Capture the cell that displays the provided text and extract its (X, Y) central coordinate. 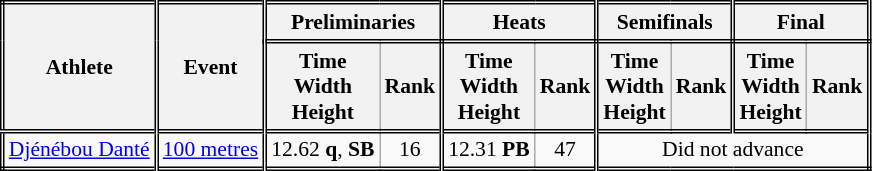
Preliminaries (354, 22)
Final (801, 22)
Athlete (79, 67)
Did not advance (733, 150)
Event (210, 67)
Semifinals (665, 22)
100 metres (210, 150)
Heats (520, 22)
12.62 q, SB (322, 150)
16 (411, 150)
12.31 PB (488, 150)
Djénébou Danté (79, 150)
47 (566, 150)
